Return the [x, y] coordinate for the center point of the cell that contains the specified text.  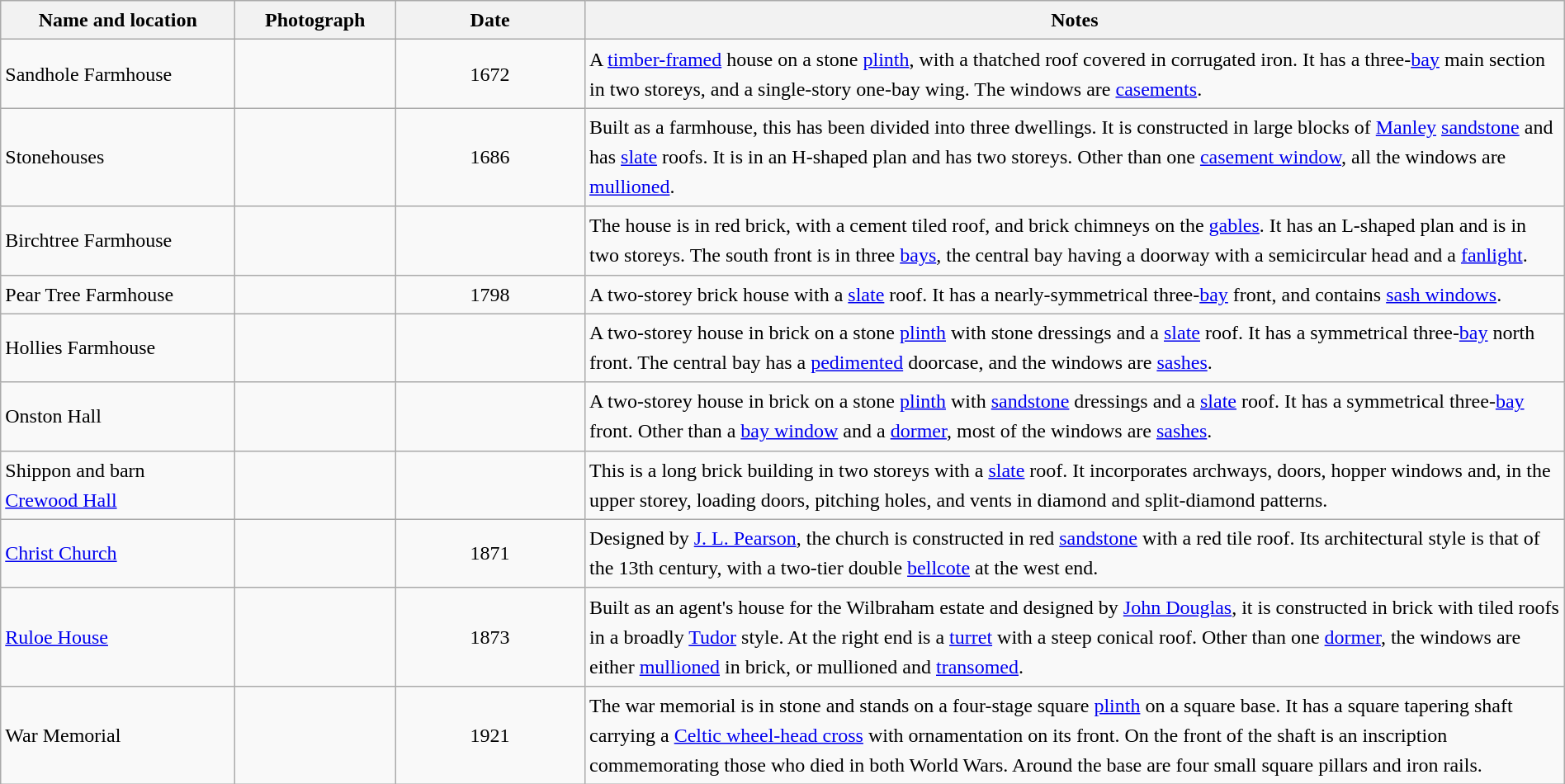
Pear Tree Farmhouse [118, 294]
1873 [490, 637]
Shippon and barnCrewood Hall [118, 485]
Onston Hall [118, 416]
1798 [490, 294]
Christ Church [118, 553]
Ruloe House [118, 637]
Stonehouses [118, 157]
1686 [490, 157]
Photograph [315, 20]
Name and location [118, 20]
Sandhole Farmhouse [118, 74]
Notes [1075, 20]
Date [490, 20]
Hollies Farmhouse [118, 348]
A two-storey brick house with a slate roof. It has a nearly-symmetrical three-bay front, and contains sash windows. [1075, 294]
1672 [490, 74]
1871 [490, 553]
War Memorial [118, 734]
1921 [490, 734]
Birchtree Farmhouse [118, 241]
